Locate the cell with the specified text and output its (x, y) center coordinate. 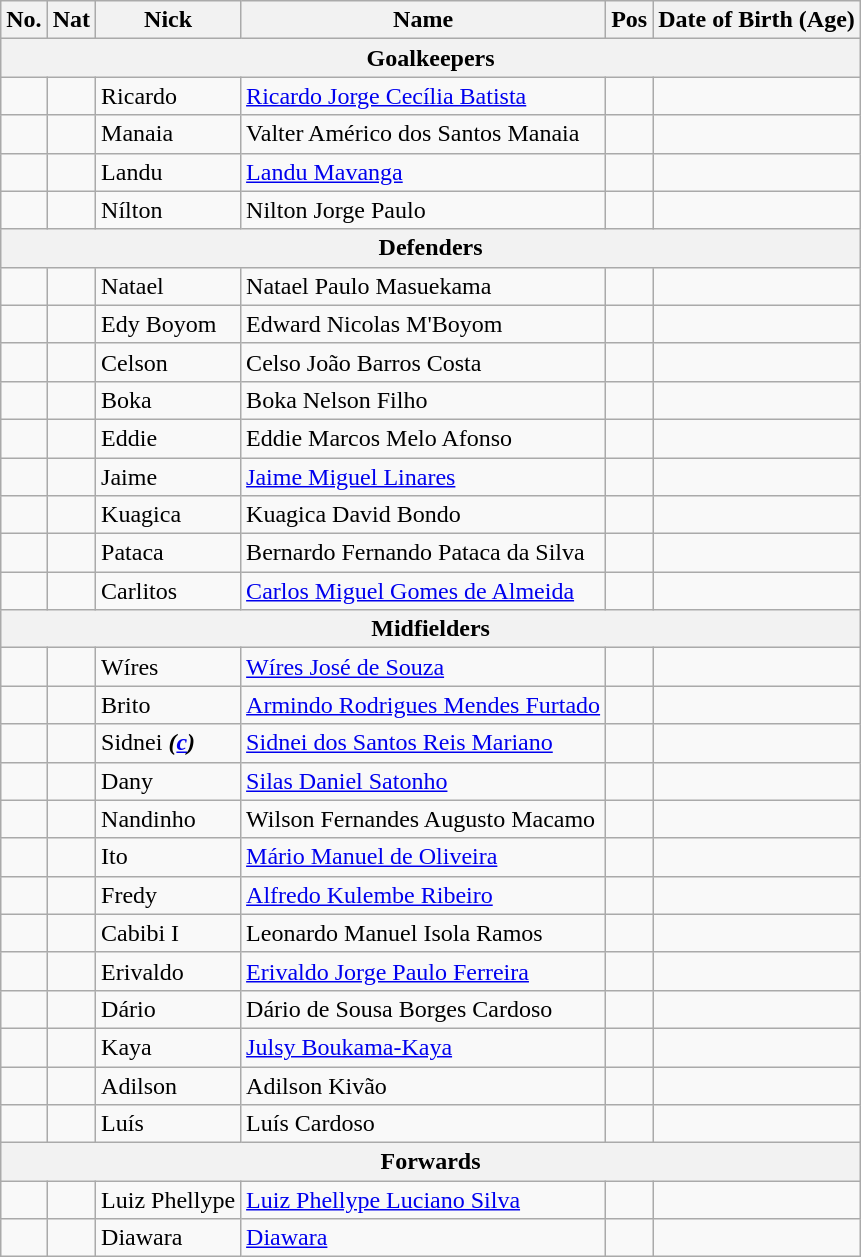
Leonardo Manuel Isola Ramos (424, 933)
Jaime (168, 477)
Date of Birth (Age) (757, 20)
Cabibi I (168, 933)
Edy Boyom (168, 324)
Kuagica (168, 515)
Boka (168, 400)
Nilton Jorge Paulo (424, 210)
Eddie Marcos Melo Afonso (424, 438)
Goalkeepers (431, 58)
Dário de Sousa Borges Cardoso (424, 1009)
Adilson Kivão (424, 1085)
Julsy Boukama-Kaya (424, 1047)
Fredy (168, 895)
Natael Paulo Masuekama (424, 286)
Nandinho (168, 819)
Brito (168, 705)
Erivaldo Jorge Paulo Ferreira (424, 971)
Adilson (168, 1085)
Boka Nelson Filho (424, 400)
Carlos Miguel Gomes de Almeida (424, 591)
Pataca (168, 553)
Luiz Phellype (168, 1200)
Armindo Rodrigues Mendes Furtado (424, 705)
Nick (168, 20)
Manaia (168, 134)
Luís (168, 1124)
Landu Mavanga (424, 172)
Celson (168, 362)
Pos (630, 20)
Nat (71, 20)
Landu (168, 172)
Ricardo Jorge Cecília Batista (424, 96)
Alfredo Kulembe Ribeiro (424, 895)
Kuagica David Bondo (424, 515)
Ricardo (168, 96)
Dany (168, 781)
No. (24, 20)
Luís Cardoso (424, 1124)
Bernardo Fernando Pataca da Silva (424, 553)
Forwards (431, 1162)
Sidnei (c) (168, 743)
Kaya (168, 1047)
Eddie (168, 438)
Luiz Phellype Luciano Silva (424, 1200)
Midfielders (431, 629)
Wíres José de Souza (424, 667)
Defenders (431, 248)
Carlitos (168, 591)
Natael (168, 286)
Erivaldo (168, 971)
Ito (168, 857)
Wíres (168, 667)
Nílton (168, 210)
Celso João Barros Costa (424, 362)
Valter Américo dos Santos Manaia (424, 134)
Jaime Miguel Linares (424, 477)
Sidnei dos Santos Reis Mariano (424, 743)
Name (424, 20)
Dário (168, 1009)
Edward Nicolas M'Boyom (424, 324)
Mário Manuel de Oliveira (424, 857)
Wilson Fernandes Augusto Macamo (424, 819)
Silas Daniel Satonho (424, 781)
